Provide the [X, Y] coordinate of the cell's center where the given text is located.  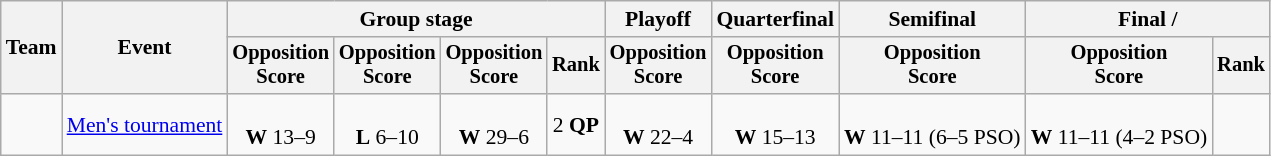
W 11–11 (6–5 PSO) [932, 124]
Team [32, 48]
Final / [1148, 19]
2 QP [576, 124]
Men's tournament [145, 124]
W 13–9 [280, 124]
Quarterfinal [775, 19]
Event [145, 48]
W 15–13 [775, 124]
L 6–10 [388, 124]
W 29–6 [494, 124]
Playoff [658, 19]
Semifinal [932, 19]
W 22–4 [658, 124]
Group stage [416, 19]
W 11–11 (4–2 PSO) [1120, 124]
